Detect which cell encompasses the target text, then output its (x, y) center coordinate. 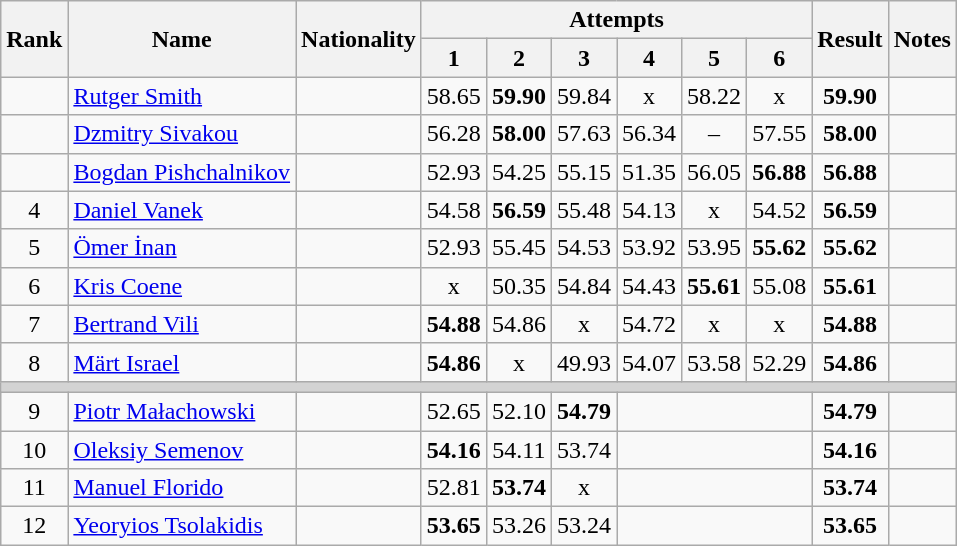
Oleksiy Semenov (182, 449)
54.07 (648, 362)
53.95 (714, 248)
53.92 (648, 248)
3 (584, 58)
55.48 (584, 210)
50.35 (518, 286)
52.29 (780, 362)
8 (34, 362)
1 (454, 58)
12 (34, 526)
54.53 (584, 248)
11 (34, 488)
56.05 (714, 172)
2 (518, 58)
53.58 (714, 362)
Result (850, 39)
54.13 (648, 210)
Rank (34, 39)
7 (34, 324)
55.15 (584, 172)
10 (34, 449)
Kris Coene (182, 286)
57.63 (584, 134)
Attempts (616, 20)
Rutger Smith (182, 96)
56.34 (648, 134)
55.08 (780, 286)
53.24 (584, 526)
54.52 (780, 210)
Bertrand Vili (182, 324)
54.43 (648, 286)
Bogdan Pishchalnikov (182, 172)
57.55 (780, 134)
49.93 (584, 362)
53.26 (518, 526)
54.11 (518, 449)
Ömer İnan (182, 248)
56.28 (454, 134)
Märt Israel (182, 362)
59.84 (584, 96)
52.10 (518, 411)
9 (34, 411)
Name (182, 39)
Dzmitry Sivakou (182, 134)
51.35 (648, 172)
54.25 (518, 172)
Notes (922, 39)
– (714, 134)
54.84 (584, 286)
Daniel Vanek (182, 210)
52.65 (454, 411)
Piotr Małachowski (182, 411)
52.81 (454, 488)
Nationality (359, 39)
Manuel Florido (182, 488)
55.45 (518, 248)
58.65 (454, 96)
58.22 (714, 96)
54.58 (454, 210)
54.72 (648, 324)
Yeoryios Tsolakidis (182, 526)
